Return the [X, Y] coordinate for the center point of the cell that contains the specified text.  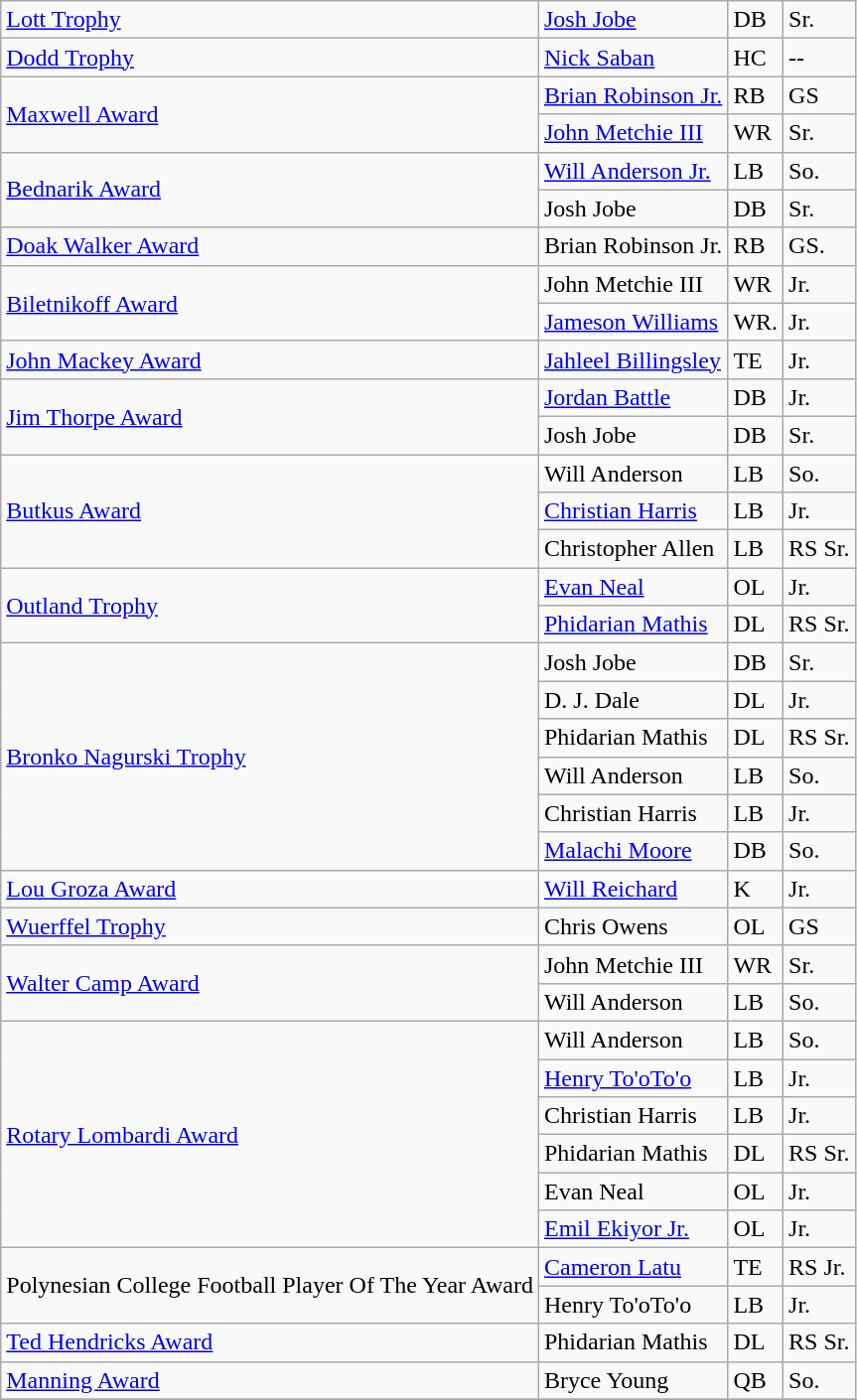
Ted Hendricks Award [270, 1342]
Malachi Moore [633, 851]
Will Reichard [633, 889]
John Mackey Award [270, 359]
Polynesian College Football Player Of The Year Award [270, 1286]
Wuerffel Trophy [270, 926]
HC [756, 58]
Jordan Battle [633, 397]
Bryce Young [633, 1380]
Lou Groza Award [270, 889]
Jahleel Billingsley [633, 359]
Christopher Allen [633, 549]
D. J. Dale [633, 700]
Maxwell Award [270, 114]
Cameron Latu [633, 1267]
K [756, 889]
Dodd Trophy [270, 58]
QB [756, 1380]
Butkus Award [270, 511]
Manning Award [270, 1380]
Walter Camp Award [270, 983]
Bednarik Award [270, 190]
Rotary Lombardi Award [270, 1134]
Outland Trophy [270, 606]
-- [819, 58]
Biletnikoff Award [270, 303]
Emil Ekiyor Jr. [633, 1229]
Jameson Williams [633, 322]
Lott Trophy [270, 20]
Doak Walker Award [270, 246]
Jim Thorpe Award [270, 416]
Will Anderson Jr. [633, 171]
Chris Owens [633, 926]
RS Jr. [819, 1267]
WR. [756, 322]
Nick Saban [633, 58]
Bronko Nagurski Trophy [270, 757]
GS. [819, 246]
